Provide the (X, Y) coordinate of the cell's center where the given text is located.  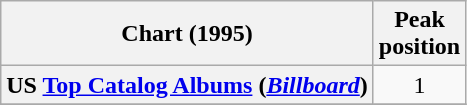
Chart (1995) (188, 34)
Peakposition (419, 34)
1 (419, 85)
US Top Catalog Albums (Billboard) (188, 85)
